Locate the cell with the specified text and output its (x, y) center coordinate. 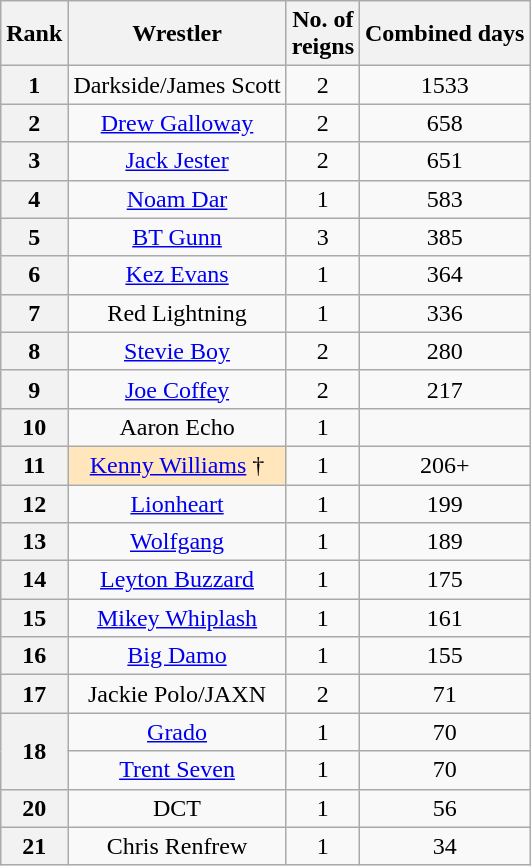
Jackie Polo/JAXN (177, 694)
217 (445, 389)
Leyton Buzzard (177, 580)
17 (34, 694)
16 (34, 656)
161 (445, 618)
199 (445, 503)
Darkside/James Scott (177, 85)
385 (445, 237)
71 (445, 694)
Red Lightning (177, 313)
Grado (177, 732)
Joe Coffey (177, 389)
5 (34, 237)
651 (445, 161)
Trent Seven (177, 770)
18 (34, 751)
175 (445, 580)
56 (445, 808)
6 (34, 275)
206+ (445, 465)
Drew Galloway (177, 123)
Wolfgang (177, 542)
Chris Renfrew (177, 846)
155 (445, 656)
10 (34, 427)
14 (34, 580)
9 (34, 389)
583 (445, 199)
13 (34, 542)
Big Damo (177, 656)
Jack Jester (177, 161)
Noam Dar (177, 199)
1533 (445, 85)
21 (34, 846)
364 (445, 275)
8 (34, 351)
DCT (177, 808)
7 (34, 313)
Kenny Williams † (177, 465)
Lionheart (177, 503)
Combined days (445, 34)
Wrestler (177, 34)
34 (445, 846)
20 (34, 808)
11 (34, 465)
336 (445, 313)
Stevie Boy (177, 351)
189 (445, 542)
Rank (34, 34)
658 (445, 123)
15 (34, 618)
280 (445, 351)
No. ofreigns (322, 34)
Aaron Echo (177, 427)
Kez Evans (177, 275)
4 (34, 199)
12 (34, 503)
BT Gunn (177, 237)
Mikey Whiplash (177, 618)
